Locate the cell with the specified text and output its [X, Y] center coordinate. 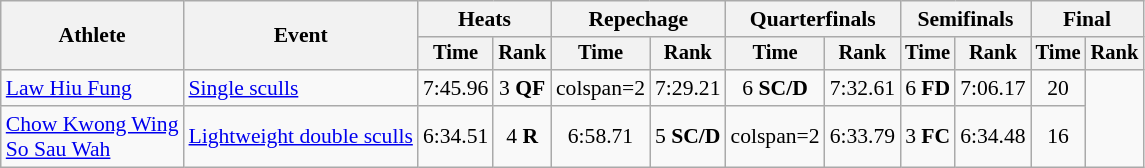
6:34.51 [456, 136]
Quarterfinals [814, 19]
4 R [522, 136]
Repechage [638, 19]
Chow Kwong Wing So Sau Wah [92, 136]
Semifinals [966, 19]
Single sculls [301, 88]
Lightweight double sculls [301, 136]
Athlete [92, 36]
6:58.71 [600, 136]
7:06.17 [992, 88]
5 SC/D [688, 136]
Final [1087, 19]
6 SC/D [776, 88]
6:34.48 [992, 136]
7:32.61 [862, 88]
20 [1058, 88]
Heats [484, 19]
6 FD [928, 88]
7:29.21 [688, 88]
Event [301, 36]
16 [1058, 136]
3 QF [522, 88]
3 FC [928, 136]
7:45.96 [456, 88]
6:33.79 [862, 136]
Law Hiu Fung [92, 88]
